Detect which cell encompasses the target text, then output its [x, y] center coordinate. 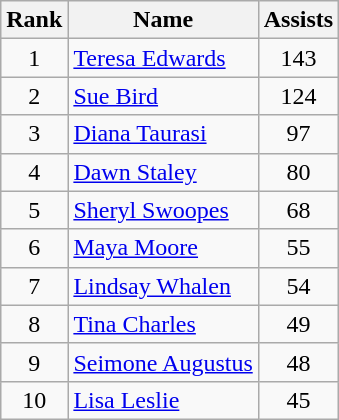
Rank [34, 20]
49 [298, 324]
8 [34, 324]
2 [34, 96]
Sheryl Swoopes [163, 210]
97 [298, 134]
1 [34, 58]
Seimone Augustus [163, 362]
6 [34, 248]
68 [298, 210]
80 [298, 172]
Lindsay Whalen [163, 286]
124 [298, 96]
5 [34, 210]
55 [298, 248]
9 [34, 362]
Maya Moore [163, 248]
Name [163, 20]
54 [298, 286]
Teresa Edwards [163, 58]
45 [298, 400]
3 [34, 134]
10 [34, 400]
48 [298, 362]
4 [34, 172]
143 [298, 58]
Sue Bird [163, 96]
Diana Taurasi [163, 134]
Assists [298, 20]
Dawn Staley [163, 172]
7 [34, 286]
Tina Charles [163, 324]
Lisa Leslie [163, 400]
